Return the (X, Y) coordinate for the center point of the cell that contains the specified text.  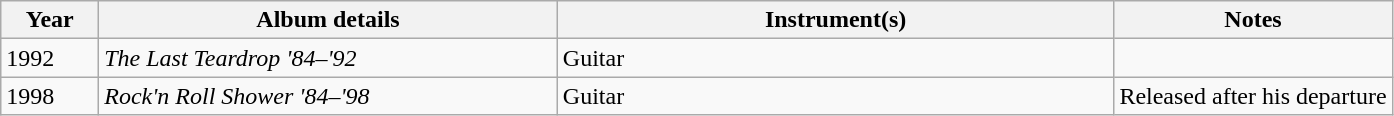
1992 (50, 58)
Notes (1253, 20)
Instrument(s) (836, 20)
Album details (328, 20)
Year (50, 20)
The Last Teardrop '84–'92 (328, 58)
Rock'n Roll Shower '84–'98 (328, 96)
Released after his departure (1253, 96)
1998 (50, 96)
